Return the (X, Y) coordinate for the center point of the cell that contains the specified text.  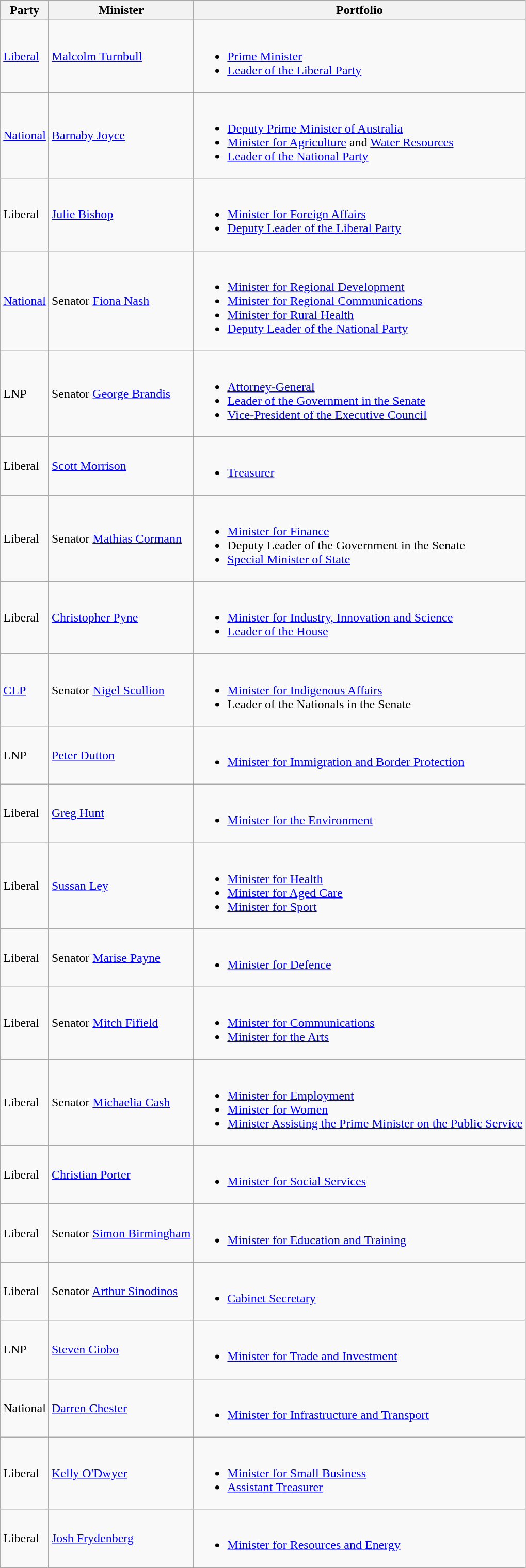
Malcolm Turnbull (121, 56)
Christian Porter (121, 1175)
Josh Frydenberg (121, 1538)
Kelly O'Dwyer (121, 1473)
Darren Chester (121, 1408)
Minister for Resources and Energy (359, 1538)
Minister for EmploymentMinister for WomenMinister Assisting the Prime Minister on the Public Service (359, 1103)
Cabinet Secretary (359, 1292)
Julie Bishop (121, 215)
Barnaby Joyce (121, 135)
Deputy Prime Minister of AustraliaMinister for Agriculture and Water ResourcesLeader of the National Party (359, 135)
Minister for Foreign AffairsDeputy Leader of the Liberal Party (359, 215)
Senator Arthur Sinodinos (121, 1292)
Minister for Infrastructure and Transport (359, 1408)
Minister for Indigenous AffairsLeader of the Nationals in the Senate (359, 690)
Senator Nigel Scullion (121, 690)
Minister (121, 10)
Attorney-GeneralLeader of the Government in the SenateVice-President of the Executive Council (359, 394)
Minister for CommunicationsMinister for the Arts (359, 1023)
Minister for Regional DevelopmentMinister for Regional CommunicationsMinister for Rural HealthDeputy Leader of the National Party (359, 301)
Senator Fiona Nash (121, 301)
Minister for Small BusinessAssistant Treasurer (359, 1473)
Senator Michaelia Cash (121, 1103)
CLP (25, 690)
Greg Hunt (121, 813)
Senator George Brandis (121, 394)
Prime MinisterLeader of the Liberal Party (359, 56)
Minister for Defence (359, 958)
Senator Mathias Cormann (121, 538)
Minister for Immigration and Border Protection (359, 755)
Portfolio (359, 10)
Minister for Education and Training (359, 1233)
Minister for the Environment (359, 813)
Peter Dutton (121, 755)
Scott Morrison (121, 466)
Senator Simon Birmingham (121, 1233)
Minister for HealthMinister for Aged CareMinister for Sport (359, 886)
Senator Marise Payne (121, 958)
Minister for FinanceDeputy Leader of the Government in the SenateSpecial Minister of State (359, 538)
Minister for Industry, Innovation and ScienceLeader of the House (359, 617)
Sussan Ley (121, 886)
Senator Mitch Fifield (121, 1023)
Steven Ciobo (121, 1349)
Treasurer (359, 466)
Party (25, 10)
Minister for Trade and Investment (359, 1349)
Minister for Social Services (359, 1175)
Christopher Pyne (121, 617)
